Return the [X, Y] coordinate for the center point of the cell that contains the specified text.  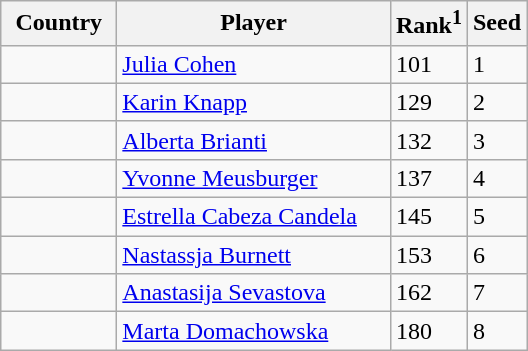
180 [428, 331]
8 [496, 331]
Rank1 [428, 24]
Seed [496, 24]
Yvonne Meusburger [254, 178]
162 [428, 293]
Country [59, 24]
145 [428, 217]
Nastassja Burnett [254, 255]
Julia Cohen [254, 64]
101 [428, 64]
153 [428, 255]
6 [496, 255]
Player [254, 24]
Marta Domachowska [254, 331]
129 [428, 102]
2 [496, 102]
Estrella Cabeza Candela [254, 217]
132 [428, 140]
3 [496, 140]
5 [496, 217]
Anastasija Sevastova [254, 293]
4 [496, 178]
1 [496, 64]
Alberta Brianti [254, 140]
137 [428, 178]
Karin Knapp [254, 102]
7 [496, 293]
